Capture the cell that displays the provided text and extract its (x, y) central coordinate. 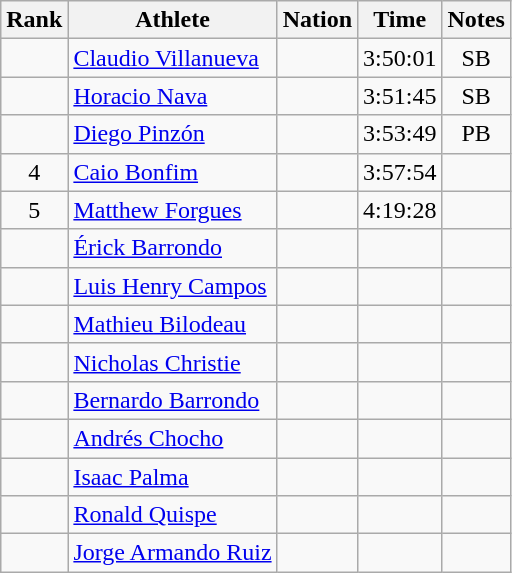
Nation (317, 20)
Diego Pinzón (172, 134)
Horacio Nava (172, 96)
Rank (34, 20)
Time (400, 20)
Andrés Chocho (172, 438)
Claudio Villanueva (172, 58)
5 (34, 210)
Matthew Forgues (172, 210)
Caio Bonfim (172, 172)
Notes (476, 20)
4 (34, 172)
3:51:45 (400, 96)
Nicholas Christie (172, 362)
4:19:28 (400, 210)
Isaac Palma (172, 477)
Jorge Armando Ruiz (172, 553)
PB (476, 134)
Athlete (172, 20)
3:57:54 (400, 172)
3:50:01 (400, 58)
Bernardo Barrondo (172, 400)
Ronald Quispe (172, 515)
Mathieu Bilodeau (172, 324)
Luis Henry Campos (172, 286)
Érick Barrondo (172, 248)
3:53:49 (400, 134)
